Locate the cell with the specified text and output its (X, Y) center coordinate. 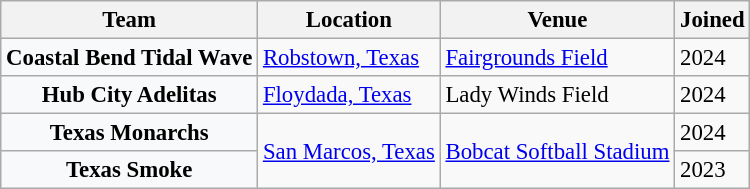
Team (130, 20)
Hub City Adelitas (130, 95)
Bobcat Softball Stadium (558, 152)
Coastal Bend Tidal Wave (130, 58)
Floydada, Texas (350, 95)
Joined (712, 20)
Texas Monarchs (130, 133)
San Marcos, Texas (350, 152)
2023 (712, 170)
Robstown, Texas (350, 58)
Location (350, 20)
Venue (558, 20)
Texas Smoke (130, 170)
Lady Winds Field (558, 95)
Fairgrounds Field (558, 58)
